Search for the cell housing the specified text and yield its [x, y] center coordinate. 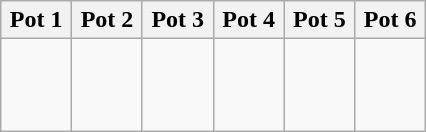
Pot 6 [390, 20]
Pot 4 [248, 20]
Pot 5 [320, 20]
Pot 3 [178, 20]
Pot 2 [108, 20]
Pot 1 [36, 20]
